Identify which cell holds the provided text, then report its (X, Y) central coordinate. 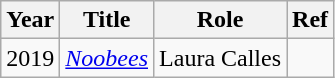
Title (107, 20)
Laura Calles (220, 58)
Year (30, 20)
Role (220, 20)
Ref (310, 20)
2019 (30, 58)
Noobees (107, 58)
